Return [x, y] of the center of cell containing provided text 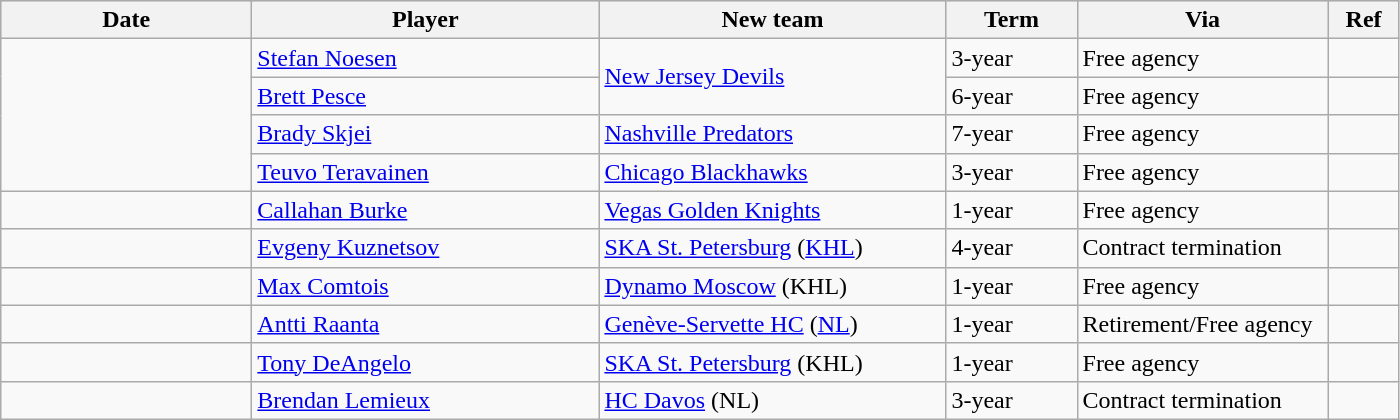
Via [1202, 20]
4-year [1012, 248]
Brett Pesce [426, 96]
New Jersey Devils [772, 77]
Brendan Lemieux [426, 400]
HC Davos (NL) [772, 400]
Player [426, 20]
Antti Raanta [426, 324]
Brady Skjei [426, 134]
Date [126, 20]
New team [772, 20]
Evgeny Kuznetsov [426, 248]
Dynamo Moscow (KHL) [772, 286]
Teuvo Teravainen [426, 172]
Genève-Servette HC (NL) [772, 324]
Chicago Blackhawks [772, 172]
6-year [1012, 96]
Stefan Noesen [426, 58]
Retirement/Free agency [1202, 324]
Ref [1364, 20]
Nashville Predators [772, 134]
7-year [1012, 134]
Vegas Golden Knights [772, 210]
Max Comtois [426, 286]
Term [1012, 20]
Tony DeAngelo [426, 362]
Callahan Burke [426, 210]
